Return the [x, y] coordinate for the center point of the cell that contains the specified text.  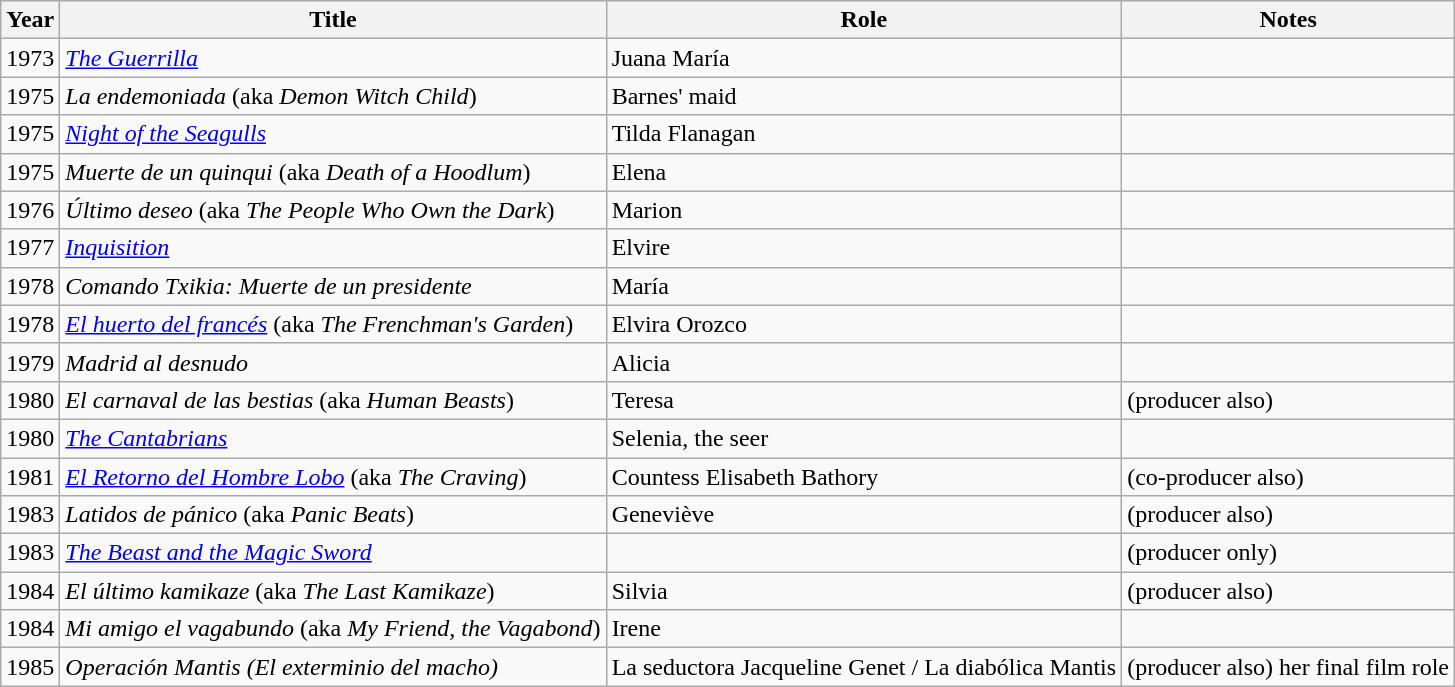
María [864, 286]
Juana María [864, 58]
Year [30, 20]
1979 [30, 362]
El huerto del francés (aka The Frenchman's Garden) [333, 324]
Night of the Seagulls [333, 134]
Silvia [864, 591]
Countess Elisabeth Bathory [864, 477]
Latidos de pánico (aka Panic Beats) [333, 515]
Tilda Flanagan [864, 134]
El último kamikaze (aka The Last Kamikaze) [333, 591]
Comando Txikia: Muerte de un presidente [333, 286]
El Retorno del Hombre Lobo (aka The Craving) [333, 477]
Teresa [864, 400]
Role [864, 20]
The Guerrilla [333, 58]
Elvire [864, 248]
Title [333, 20]
Marion [864, 210]
(co-producer also) [1288, 477]
Muerte de un quinqui (aka Death of a Hoodlum) [333, 172]
The Cantabrians [333, 438]
(producer only) [1288, 553]
The Beast and the Magic Sword [333, 553]
1981 [30, 477]
Barnes' maid [864, 96]
Elvira Orozco [864, 324]
Inquisition [333, 248]
Operación Mantis (El exterminio del macho) [333, 667]
1976 [30, 210]
La endemoniada (aka Demon Witch Child) [333, 96]
Último deseo (aka The People Who Own the Dark) [333, 210]
Alicia [864, 362]
Irene [864, 629]
El carnaval de las bestias (aka Human Beasts) [333, 400]
La seductora Jacqueline Genet / La diabólica Mantis [864, 667]
1977 [30, 248]
Selenia, the seer [864, 438]
Notes [1288, 20]
Madrid al desnudo [333, 362]
Geneviève [864, 515]
Elena [864, 172]
1973 [30, 58]
1985 [30, 667]
Mi amigo el vagabundo (aka My Friend, the Vagabond) [333, 629]
(producer also) her final film role [1288, 667]
